From the cell containing the given text, extract its center point as (x, y) coordinate. 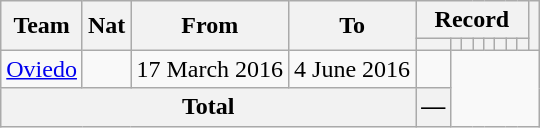
Team (42, 26)
From (210, 26)
4 June 2016 (352, 69)
17 March 2016 (210, 69)
Record (472, 20)
To (352, 26)
Oviedo (42, 69)
Total (208, 107)
— (434, 107)
Nat (106, 26)
